From the cell containing the given text, extract its center point as [x, y] coordinate. 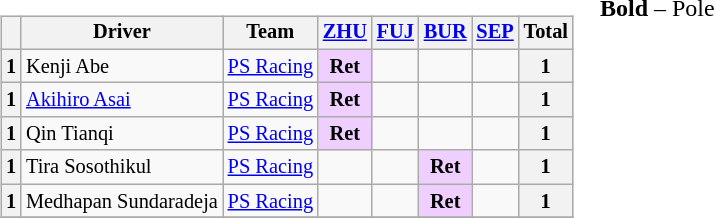
Tira Sosothikul [122, 167]
BUR [446, 33]
FUJ [396, 33]
Total [546, 33]
SEP [496, 33]
Qin Tianqi [122, 134]
Kenji Abe [122, 66]
ZHU [345, 33]
Medhapan Sundaradeja [122, 201]
Driver [122, 33]
Team [270, 33]
Akihiro Asai [122, 100]
